Search for the cell housing the specified text and yield its [x, y] center coordinate. 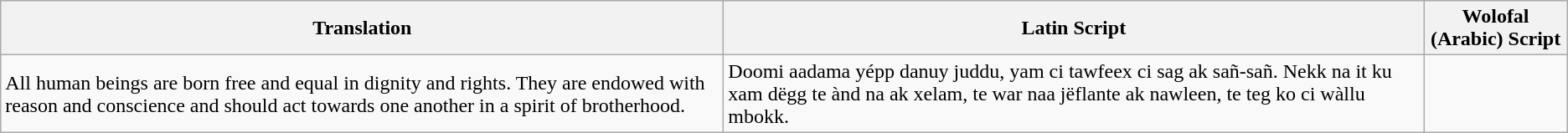
Latin Script [1074, 28]
Translation [362, 28]
Wolofal (Arabic) Script [1496, 28]
